Identify which cell holds the provided text, then report its (x, y) central coordinate. 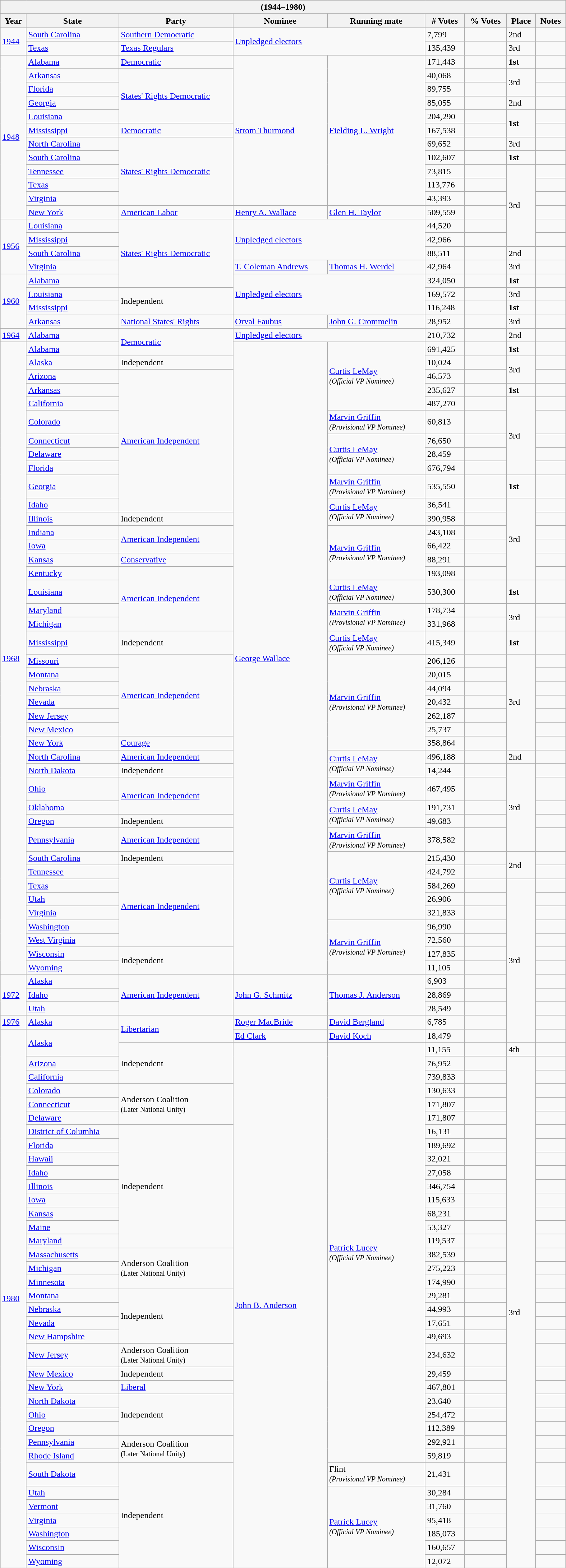
676,794 (445, 468)
584,269 (445, 885)
321,833 (445, 913)
234,632 (445, 1355)
29,459 (445, 1374)
127,835 (445, 954)
40,068 (445, 75)
20,015 (445, 675)
1948 (13, 137)
12,072 (445, 1561)
467,801 (445, 1387)
178,734 (445, 610)
378,582 (445, 840)
Flint(Provisional VP Nominee) (376, 1474)
23,640 (445, 1401)
59,819 (445, 1456)
American Labor (176, 212)
17,651 (445, 1323)
204,290 (445, 116)
89,755 (445, 89)
119,537 (445, 1241)
185,073 (445, 1534)
Massachusetts (73, 1254)
1964 (13, 335)
New Hampshire (73, 1337)
Thomas H. Werdel (376, 267)
42,966 (445, 240)
1972 (13, 995)
1944 (13, 41)
115,633 (445, 1200)
1980 (13, 1298)
10,024 (445, 362)
Minnesota (73, 1282)
85,055 (445, 103)
390,958 (445, 519)
27,058 (445, 1173)
292,921 (445, 1442)
243,108 (445, 532)
415,349 (445, 642)
44,094 (445, 688)
69,652 (445, 144)
Nominee (280, 21)
691,425 (445, 349)
Courage (176, 743)
49,693 (445, 1337)
25,737 (445, 729)
88,291 (445, 560)
Texas Regulars (176, 48)
262,187 (445, 716)
4th (521, 1049)
73,815 (445, 171)
Roger MacBride (280, 1022)
1976 (13, 1022)
Glen H. Taylor (376, 212)
43,393 (445, 199)
509,559 (445, 212)
193,098 (445, 573)
11,155 (445, 1049)
District of Columbia (73, 1132)
# Votes (445, 21)
29,281 (445, 1295)
331,968 (445, 624)
530,300 (445, 592)
State (73, 21)
Place (521, 21)
31,760 (445, 1506)
49,683 (445, 821)
215,430 (445, 858)
28,549 (445, 1008)
46,573 (445, 376)
Oklahoma (73, 807)
John B. Anderson (280, 1305)
30,284 (445, 1493)
116,248 (445, 308)
189,692 (445, 1145)
171,443 (445, 62)
96,990 (445, 927)
John G. Crommelin (376, 321)
11,105 (445, 968)
Party (176, 21)
Libertarian (176, 1029)
26,906 (445, 899)
1968 (13, 658)
346,754 (445, 1186)
Southern Democratic (176, 34)
West Virginia (73, 940)
Year (13, 21)
South Dakota (73, 1474)
496,188 (445, 757)
44,993 (445, 1309)
739,833 (445, 1077)
160,657 (445, 1547)
Conservative (176, 560)
John G. Schmitz (280, 995)
76,650 (445, 441)
1956 (13, 246)
169,572 (445, 294)
32,021 (445, 1159)
Hawaii (73, 1159)
Maine (73, 1227)
68,231 (445, 1214)
358,864 (445, 743)
324,050 (445, 280)
66,422 (445, 546)
6,903 (445, 981)
60,813 (445, 422)
6,785 (445, 1022)
28,459 (445, 454)
206,126 (445, 661)
T. Coleman Andrews (280, 267)
112,389 (445, 1428)
16,131 (445, 1132)
487,270 (445, 404)
191,731 (445, 807)
Rhode Island (73, 1456)
David Koch (376, 1036)
382,539 (445, 1254)
% Votes (485, 21)
Fielding L. Wright (376, 130)
Strom Thurmond (280, 130)
Indiana (73, 532)
130,633 (445, 1090)
20,432 (445, 702)
Thomas J. Anderson (376, 995)
18,479 (445, 1036)
275,223 (445, 1268)
Ed Clark (280, 1036)
28,952 (445, 321)
210,732 (445, 335)
1960 (13, 301)
14,244 (445, 770)
28,869 (445, 995)
53,327 (445, 1227)
Missouri (73, 661)
174,990 (445, 1282)
113,776 (445, 185)
Kentucky (73, 573)
(1944–1980) (283, 7)
36,541 (445, 505)
David Bergland (376, 1022)
535,550 (445, 486)
Notes (551, 21)
76,952 (445, 1063)
88,511 (445, 253)
135,439 (445, 48)
National States' Rights (176, 321)
254,472 (445, 1415)
Running mate (376, 21)
95,418 (445, 1520)
72,560 (445, 940)
467,495 (445, 789)
Liberal (176, 1387)
21,431 (445, 1474)
7,799 (445, 34)
424,792 (445, 872)
102,607 (445, 157)
Vermont (73, 1506)
44,520 (445, 226)
235,627 (445, 390)
Orval Faubus (280, 321)
167,538 (445, 130)
42,964 (445, 267)
Henry A. Wallace (280, 212)
George Wallace (280, 658)
